Scan for the cell matching the given text and deliver its [x, y] coordinate at center. 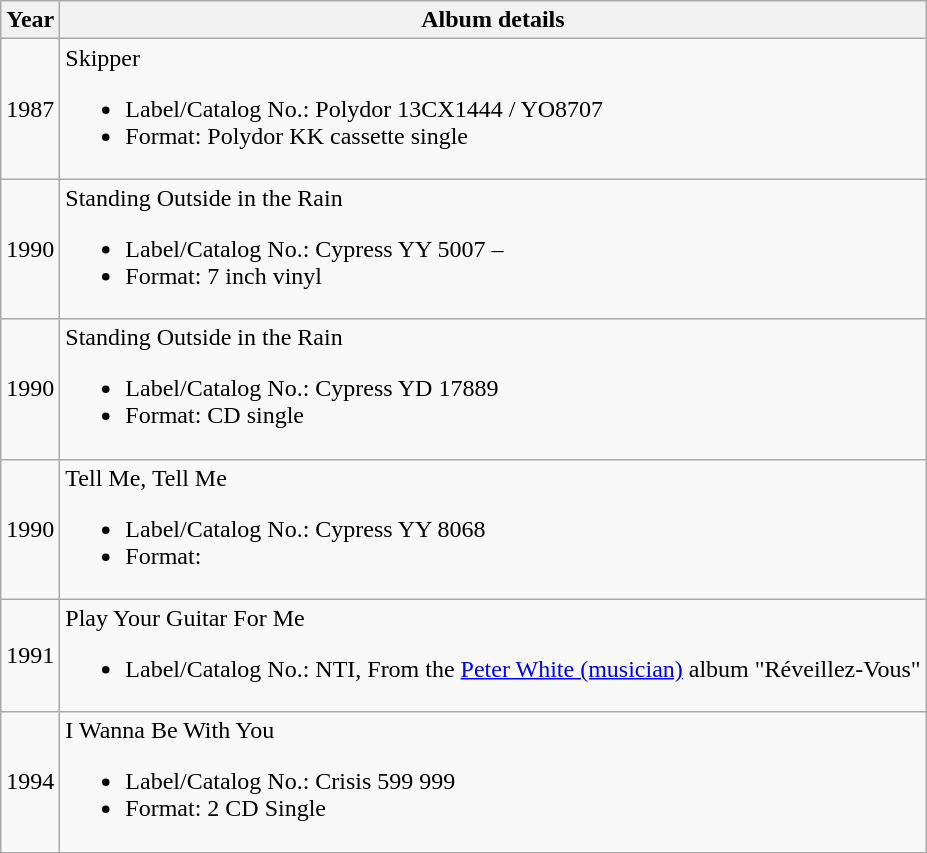
Standing Outside in the RainLabel/Catalog No.: Cypress YD 17889Format: CD single [493, 389]
Play Your Guitar For MeLabel/Catalog No.: NTI, From the Peter White (musician) album "Réveillez-Vous" [493, 656]
Tell Me, Tell MeLabel/Catalog No.: Cypress YY 8068Format: [493, 529]
1991 [30, 656]
Standing Outside in the RainLabel/Catalog No.: Cypress YY 5007 –Format: 7 inch vinyl [493, 249]
1987 [30, 109]
1994 [30, 782]
SkipperLabel/Catalog No.: Polydor 13CX1444 / YO8707Format: Polydor KK cassette single [493, 109]
Year [30, 20]
I Wanna Be With YouLabel/Catalog No.: Crisis 599 999Format: 2 CD Single [493, 782]
Album details [493, 20]
